Return (X, Y) of the center of cell containing provided text 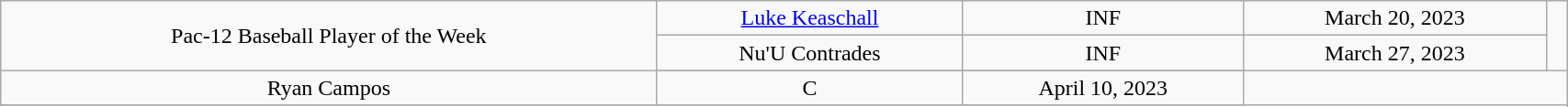
Ryan Campos (329, 88)
Luke Keaschall (810, 18)
C (810, 88)
Pac-12 Baseball Player of the Week (329, 36)
April 10, 2023 (1103, 88)
March 20, 2023 (1395, 18)
March 27, 2023 (1395, 53)
Nu'U Contrades (810, 53)
